For the text-containing cell, return its midpoint in (X, Y) coordinate format. 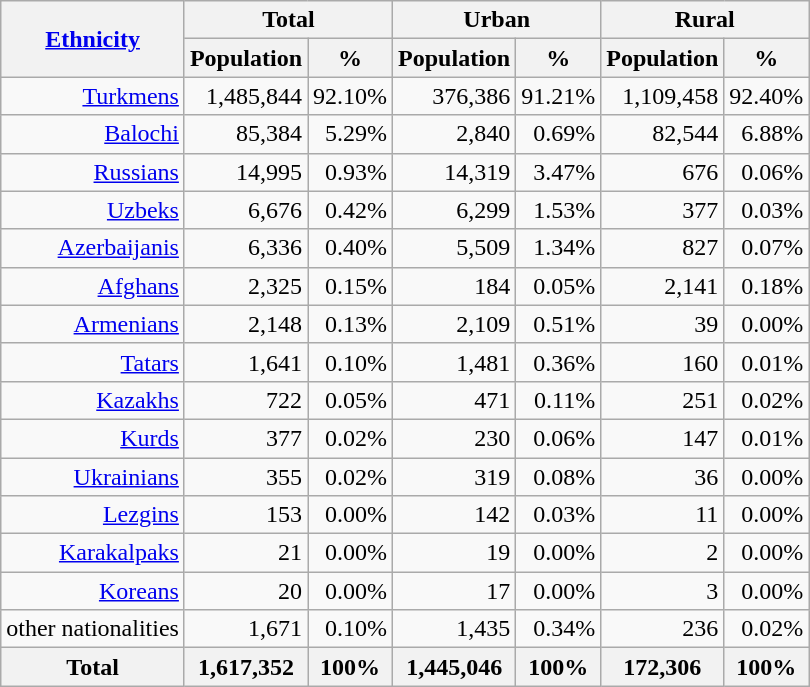
Koreans (93, 591)
0.15% (350, 286)
92.10% (350, 96)
0.36% (558, 362)
2,840 (454, 134)
Kazakhs (93, 400)
Turkmens (93, 96)
0.69% (558, 134)
other nationalities (93, 629)
0.07% (766, 248)
0.13% (350, 324)
3.47% (558, 172)
Armenians (93, 324)
0.08% (558, 477)
160 (662, 362)
6.88% (766, 134)
0.51% (558, 324)
Karakalpaks (93, 553)
153 (246, 515)
2,141 (662, 286)
376,386 (454, 96)
85,384 (246, 134)
Rural (705, 20)
1.53% (558, 210)
230 (454, 438)
Lezgins (93, 515)
Afghans (93, 286)
1,109,458 (662, 96)
0.18% (766, 286)
172,306 (662, 667)
Azerbaijanis (93, 248)
20 (246, 591)
82,544 (662, 134)
251 (662, 400)
0.11% (558, 400)
Kurds (93, 438)
6,336 (246, 248)
1,671 (246, 629)
Balochi (93, 134)
2 (662, 553)
355 (246, 477)
0.34% (558, 629)
722 (246, 400)
1.34% (558, 248)
Urban (497, 20)
14,995 (246, 172)
827 (662, 248)
1,485,844 (246, 96)
0.42% (350, 210)
1,435 (454, 629)
1,641 (246, 362)
676 (662, 172)
2,109 (454, 324)
1,445,046 (454, 667)
1,617,352 (246, 667)
39 (662, 324)
Russians (93, 172)
92.40% (766, 96)
17 (454, 591)
11 (662, 515)
5,509 (454, 248)
471 (454, 400)
Ukrainians (93, 477)
3 (662, 591)
0.93% (350, 172)
19 (454, 553)
319 (454, 477)
36 (662, 477)
1,481 (454, 362)
14,319 (454, 172)
21 (246, 553)
6,676 (246, 210)
Ethnicity (93, 39)
2,325 (246, 286)
6,299 (454, 210)
147 (662, 438)
Tatars (93, 362)
236 (662, 629)
91.21% (558, 96)
184 (454, 286)
0.40% (350, 248)
5.29% (350, 134)
Uzbeks (93, 210)
142 (454, 515)
2,148 (246, 324)
